For the text-containing cell, return its midpoint in [X, Y] coordinate format. 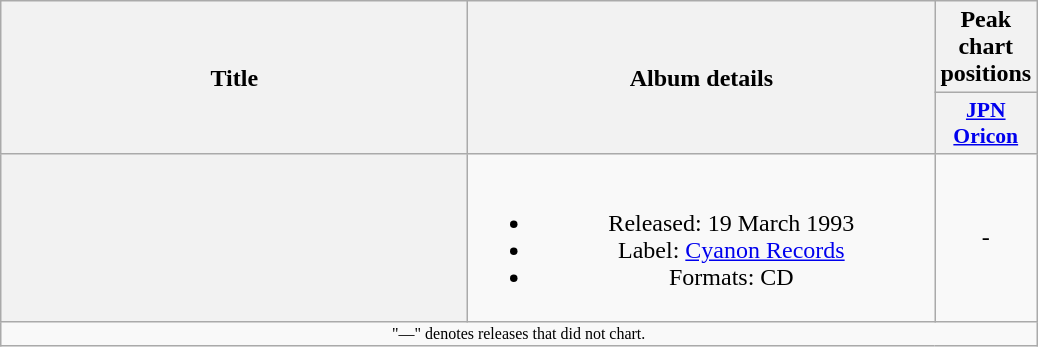
Title [234, 78]
Album details [702, 78]
- [986, 238]
"—" denotes releases that did not chart. [519, 333]
JPNOricon [986, 124]
Peakchartpositions [986, 47]
Released: 19 March 1993Label: Cyanon RecordsFormats: CD [702, 238]
